Scan for the cell matching the given text and deliver its (X, Y) coordinate at center. 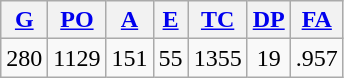
DP (268, 20)
.957 (316, 58)
G (24, 20)
1355 (218, 58)
19 (268, 58)
TC (218, 20)
FA (316, 20)
1129 (77, 58)
55 (170, 58)
280 (24, 58)
151 (130, 58)
A (130, 20)
E (170, 20)
PO (77, 20)
